Identify which cell holds the provided text, then report its (X, Y) central coordinate. 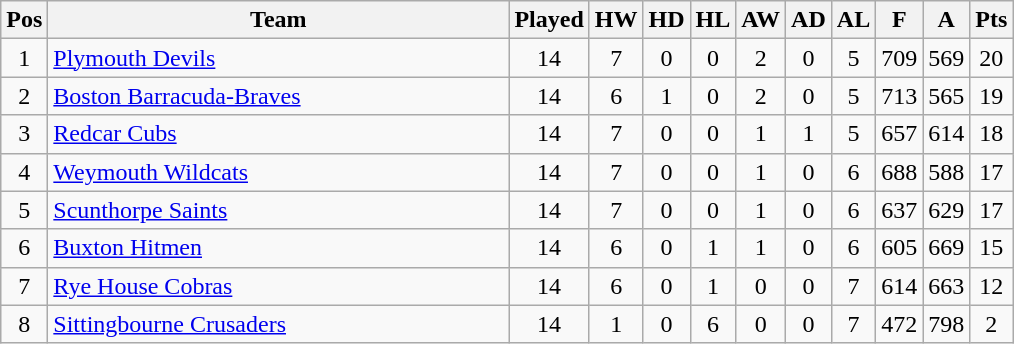
A (946, 20)
Weymouth Wildcats (278, 172)
637 (900, 210)
657 (900, 134)
713 (900, 96)
HD (666, 20)
Pos (24, 20)
AL (853, 20)
Team (278, 20)
Plymouth Devils (278, 58)
Rye House Cobras (278, 286)
709 (900, 58)
HW (616, 20)
688 (900, 172)
472 (900, 324)
19 (992, 96)
Buxton Hitmen (278, 248)
3 (24, 134)
F (900, 20)
663 (946, 286)
605 (900, 248)
8 (24, 324)
569 (946, 58)
12 (992, 286)
4 (24, 172)
669 (946, 248)
Scunthorpe Saints (278, 210)
18 (992, 134)
629 (946, 210)
15 (992, 248)
Pts (992, 20)
798 (946, 324)
565 (946, 96)
Boston Barracuda-Braves (278, 96)
Sittingbourne Crusaders (278, 324)
AD (809, 20)
20 (992, 58)
Played (549, 20)
AW (761, 20)
Redcar Cubs (278, 134)
HL (713, 20)
588 (946, 172)
